Search for the cell housing the specified text and yield its [x, y] center coordinate. 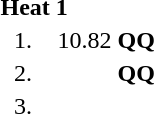
10.82 [84, 40]
